Scan for the cell matching the given text and deliver its [x, y] coordinate at center. 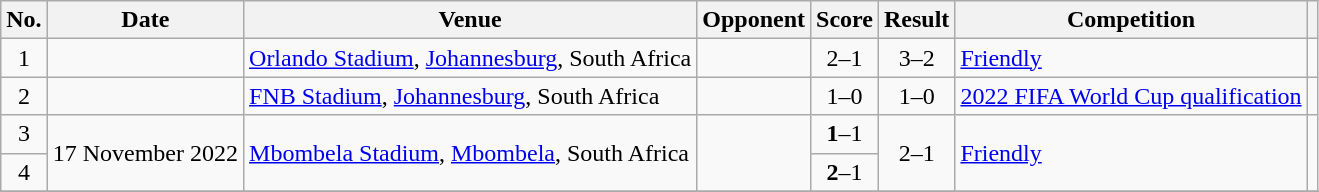
1 [24, 58]
2022 FIFA World Cup qualification [1131, 96]
Mbombela Stadium, Mbombela, South Africa [470, 153]
Score [845, 20]
Competition [1131, 20]
3–2 [916, 58]
Opponent [754, 20]
4 [24, 172]
17 November 2022 [145, 153]
No. [24, 20]
Result [916, 20]
FNB Stadium, Johannesburg, South Africa [470, 96]
Date [145, 20]
Orlando Stadium, Johannesburg, South Africa [470, 58]
3 [24, 134]
2 [24, 96]
Venue [470, 20]
1–1 [845, 134]
